Return the (x, y) coordinate for the center point of the cell that contains the specified text.  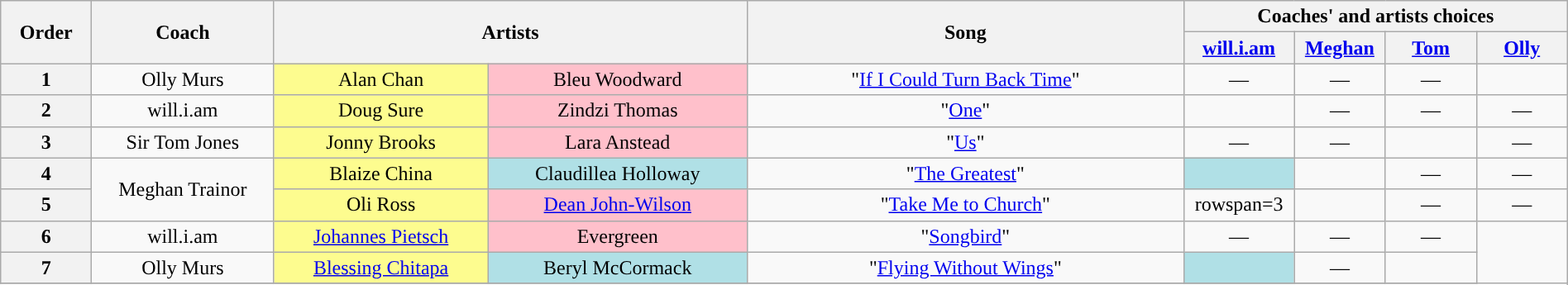
5 (46, 205)
Zindzi Thomas (617, 111)
Olly (1522, 48)
Tom (1431, 48)
"Songbird" (965, 236)
Claudillea Holloway (617, 173)
Beryl McCormack (617, 268)
1 (46, 79)
6 (46, 236)
Alan Chan (380, 79)
"The Greatest" (965, 173)
Coaches' and artists choices (1375, 17)
"One" (965, 111)
Order (46, 32)
"Flying Without Wings" (965, 268)
"Us" (965, 142)
Dean John-Wilson (617, 205)
4 (46, 173)
Blessing Chitapa (380, 268)
"If I Could Turn Back Time" (965, 79)
7 (46, 268)
Bleu Woodward (617, 79)
Blaize China (380, 173)
Song (965, 32)
Evergreen (617, 236)
rowspan=3 (1239, 205)
"Take Me to Church" (965, 205)
Doug Sure (380, 111)
Johannes Pietsch (380, 236)
Meghan Trainor (183, 189)
3 (46, 142)
Artists (510, 32)
Sir Tom Jones (183, 142)
Oli Ross (380, 205)
2 (46, 111)
Meghan (1340, 48)
Jonny Brooks (380, 142)
Coach (183, 32)
Lara Anstead (617, 142)
